Provide the (X, Y) coordinate of the cell's center where the given text is located.  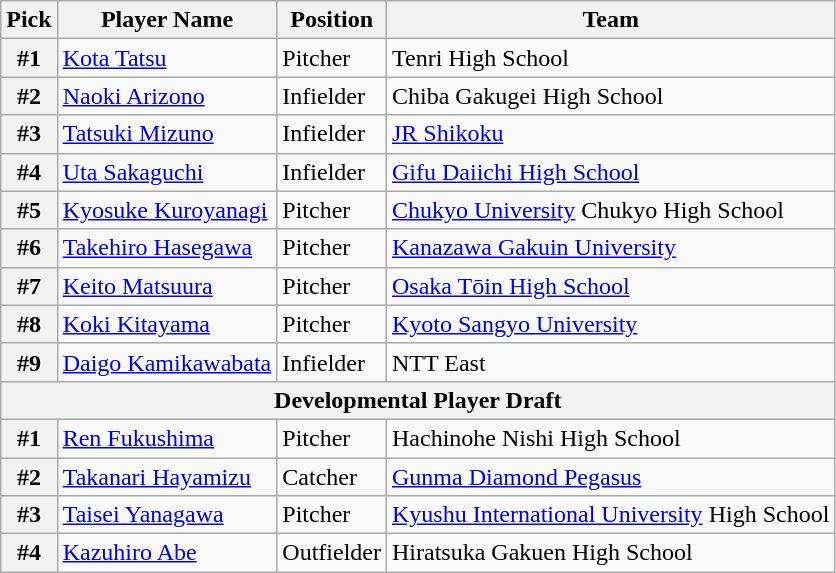
Takanari Hayamizu (167, 477)
Uta Sakaguchi (167, 172)
Kota Tatsu (167, 58)
JR Shikoku (610, 134)
Chiba Gakugei High School (610, 96)
Catcher (332, 477)
Tatsuki Mizuno (167, 134)
Daigo Kamikawabata (167, 362)
#5 (29, 210)
Position (332, 20)
Naoki Arizono (167, 96)
Tenri High School (610, 58)
Player Name (167, 20)
Keito Matsuura (167, 286)
Taisei Yanagawa (167, 515)
Kanazawa Gakuin University (610, 248)
Kyoto Sangyo University (610, 324)
Koki Kitayama (167, 324)
#9 (29, 362)
Kyosuke Kuroyanagi (167, 210)
Gunma Diamond Pegasus (610, 477)
Hachinohe Nishi High School (610, 438)
Takehiro Hasegawa (167, 248)
Pick (29, 20)
Developmental Player Draft (418, 400)
Kazuhiro Abe (167, 553)
Kyushu International University High School (610, 515)
Osaka Tōin High School (610, 286)
Outfielder (332, 553)
Gifu Daiichi High School (610, 172)
Ren Fukushima (167, 438)
#7 (29, 286)
#8 (29, 324)
NTT East (610, 362)
Team (610, 20)
#6 (29, 248)
Hiratsuka Gakuen High School (610, 553)
Chukyo University Chukyo High School (610, 210)
